Detect which cell encompasses the target text, then output its (x, y) center coordinate. 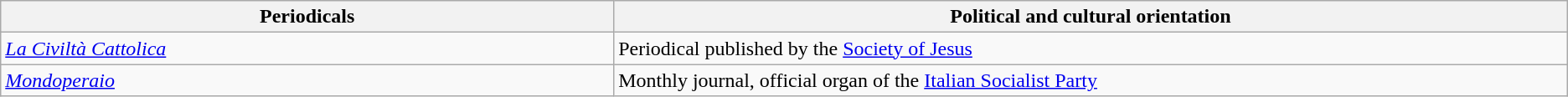
Periodical published by the Society of Jesus (1091, 48)
Mondoperaio (307, 80)
Political and cultural orientation (1091, 17)
La Civiltà Cattolica (307, 48)
Monthly journal, official organ of the Italian Socialist Party (1091, 80)
Periodicals (307, 17)
